Determine the [x, y] coordinate at the center of the cell enclosing the given text.  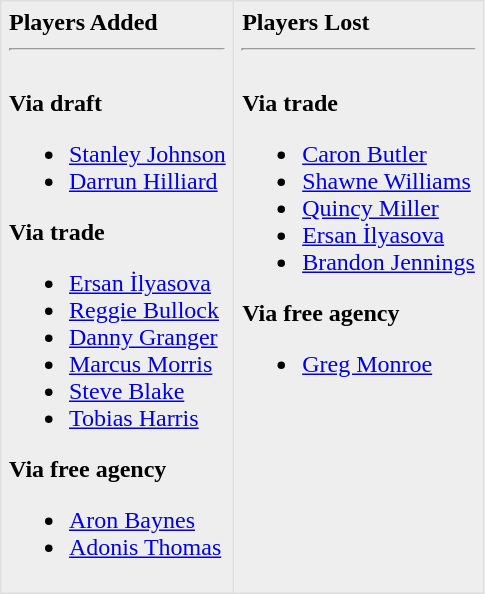
Players Lost Via tradeCaron ButlerShawne WilliamsQuincy MillerErsan İlyasovaBrandon JenningsVia free agencyGreg Monroe [358, 297]
